Capture the cell that displays the provided text and extract its (X, Y) central coordinate. 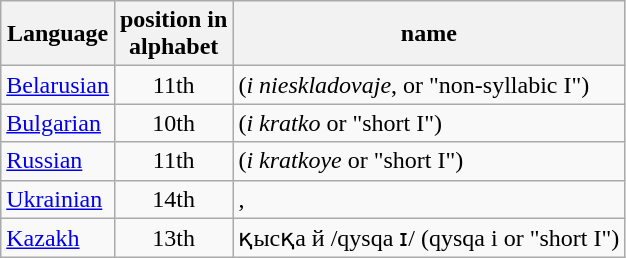
14th (173, 199)
Belarusian (58, 85)
(i nieskladovaje, or "non-syllabic I") (429, 85)
Ukrainian (58, 199)
Russian (58, 161)
name (429, 34)
Language (58, 34)
position in alphabet (173, 34)
10th (173, 123)
13th (173, 238)
, (429, 199)
қысқа й /qysqa ɪ/ (qysqa i or "short I") (429, 238)
(i kratko or "short I") (429, 123)
Kazakh (58, 238)
Bulgarian (58, 123)
(i kratkoye or "short I") (429, 161)
